Capture the cell that displays the provided text and extract its [x, y] central coordinate. 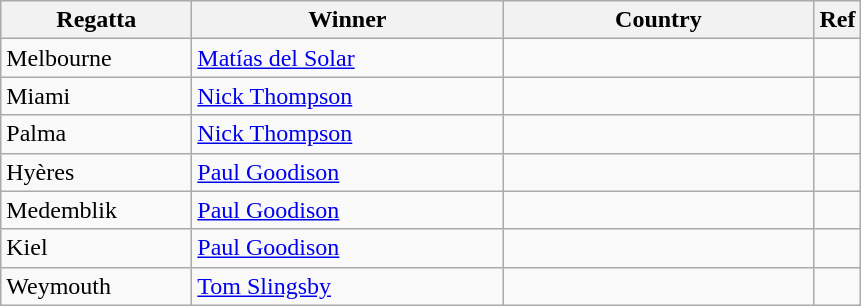
Kiel [96, 248]
Ref [838, 20]
Medemblik [96, 210]
Regatta [96, 20]
Melbourne [96, 58]
Palma [96, 134]
Weymouth [96, 286]
Hyères [96, 172]
Winner [348, 20]
Miami [96, 96]
Country [658, 20]
Tom Slingsby [348, 286]
Matías del Solar [348, 58]
